Pinpoint the cell where the given text exists, returning its (X, Y) midpoint coordinate. 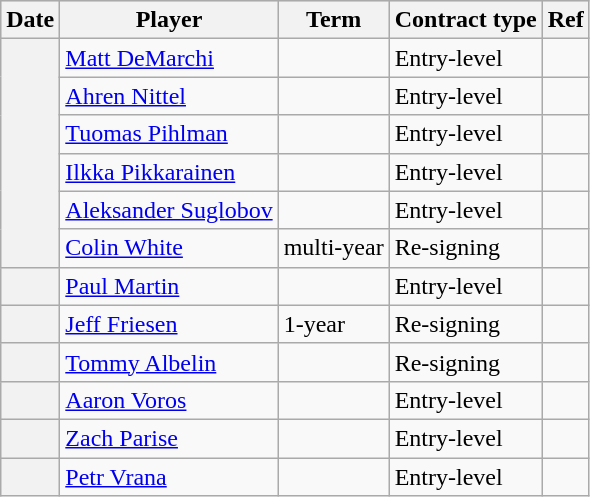
1-year (334, 324)
multi-year (334, 248)
Petr Vrana (169, 477)
Matt DeMarchi (169, 58)
Contract type (466, 20)
Ref (566, 20)
Ilkka Pikkarainen (169, 172)
Paul Martin (169, 286)
Date (30, 20)
Colin White (169, 248)
Ahren Nittel (169, 96)
Zach Parise (169, 438)
Aleksander Suglobov (169, 210)
Tommy Albelin (169, 362)
Jeff Friesen (169, 324)
Term (334, 20)
Player (169, 20)
Tuomas Pihlman (169, 134)
Aaron Voros (169, 400)
